Provide the [X, Y] coordinate of the cell's center where the given text is located.  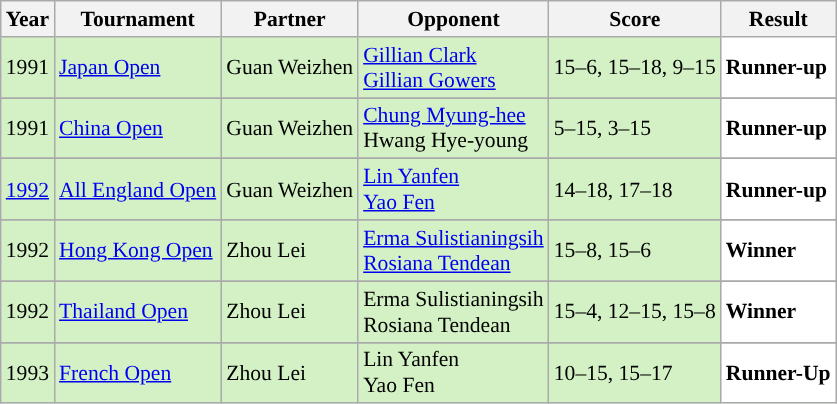
Tournament [138, 19]
Japan Open [138, 68]
Score [635, 19]
Thailand Open [138, 312]
15–6, 15–18, 9–15 [635, 68]
Year [28, 19]
All England Open [138, 190]
Gillian Clark Gillian Gowers [454, 68]
14–18, 17–18 [635, 190]
Runner-Up [778, 372]
Result [778, 19]
Partner [290, 19]
Opponent [454, 19]
15–8, 15–6 [635, 250]
10–15, 15–17 [635, 372]
5–15, 3–15 [635, 128]
China Open [138, 128]
15–4, 12–15, 15–8 [635, 312]
Chung Myung-hee Hwang Hye-young [454, 128]
1993 [28, 372]
Hong Kong Open [138, 250]
French Open [138, 372]
